Search for the cell housing the specified text and yield its [X, Y] center coordinate. 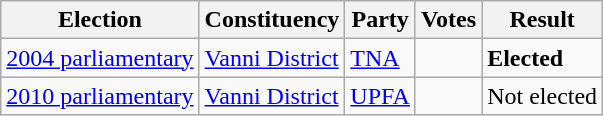
Party [380, 20]
Elected [542, 58]
Constituency [272, 20]
2010 parliamentary [100, 96]
Election [100, 20]
Result [542, 20]
2004 parliamentary [100, 58]
Not elected [542, 96]
UPFA [380, 96]
TNA [380, 58]
Votes [448, 20]
